Extract the (X, Y) coordinate from the center of the cell holding the provided text.  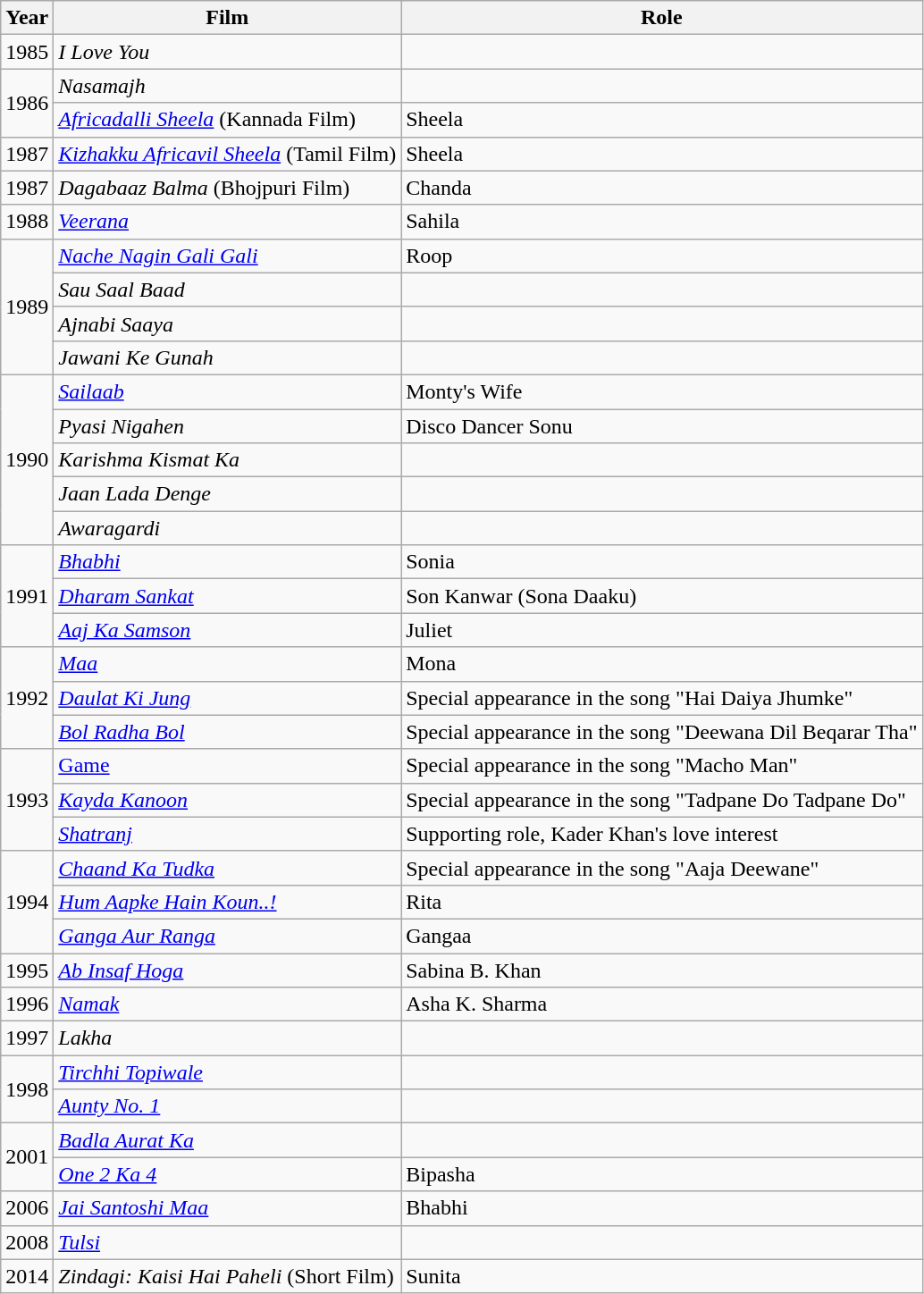
Sonia (661, 562)
Nasamajh (227, 86)
1989 (27, 307)
1994 (27, 902)
Kizhakku Africavil Sheela (Tamil Film) (227, 154)
1988 (27, 222)
Ajnabi Saaya (227, 323)
Dagabaaz Balma (Bhojpuri Film) (227, 188)
Ganga Aur Ranga (227, 936)
Pyasi Nigahen (227, 426)
2006 (27, 1208)
Aaj Ka Samson (227, 630)
Karishma Kismat Ka (227, 460)
Awaragardi (227, 528)
Asha K. Sharma (661, 1004)
1985 (27, 52)
Juliet (661, 630)
1991 (27, 596)
Shatranj (227, 834)
I Love You (227, 52)
Ab Insaf Hoga (227, 970)
Special appearance in the song "Tadpane Do Tadpane Do" (661, 800)
Badla Aurat Ka (227, 1140)
Gangaa (661, 936)
Bol Radha Bol (227, 732)
1997 (27, 1038)
Mona (661, 664)
1993 (27, 800)
Chanda (661, 188)
Roop (661, 256)
Sailaab (227, 391)
Sunita (661, 1276)
Hum Aapke Hain Koun..! (227, 902)
Lakha (227, 1038)
1986 (27, 103)
Rita (661, 902)
Dharam Sankat (227, 596)
Chaand Ka Tudka (227, 868)
Sabina B. Khan (661, 970)
Monty's Wife (661, 391)
1992 (27, 698)
Year (27, 18)
Namak (227, 1004)
Bipasha (661, 1174)
Zindagi: Kaisi Hai Paheli (Short Film) (227, 1276)
Jai Santoshi Maa (227, 1208)
Daulat Ki Jung (227, 698)
Sau Saal Baad (227, 290)
Maa (227, 664)
Film (227, 18)
1995 (27, 970)
Role (661, 18)
1996 (27, 1004)
1990 (27, 459)
Special appearance in the song "Macho Man" (661, 766)
Aunty No. 1 (227, 1106)
Special appearance in the song "Deewana Dil Beqarar Tha" (661, 732)
Jawani Ke Gunah (227, 357)
Kayda Kanoon (227, 800)
2014 (27, 1276)
Veerana (227, 222)
Tirchhi Topiwale (227, 1072)
1998 (27, 1089)
Son Kanwar (Sona Daaku) (661, 596)
Special appearance in the song "Aaja Deewane" (661, 868)
Disco Dancer Sonu (661, 426)
Jaan Lada Denge (227, 494)
Game (227, 766)
2008 (27, 1242)
Tulsi (227, 1242)
Africadalli Sheela (Kannada Film) (227, 120)
Special appearance in the song "Hai Daiya Jhumke" (661, 698)
2001 (27, 1157)
One 2 Ka 4 (227, 1174)
Nache Nagin Gali Gali (227, 256)
Supporting role, Kader Khan's love interest (661, 834)
Sahila (661, 222)
